Pinpoint the cell where the given text exists, returning its (X, Y) midpoint coordinate. 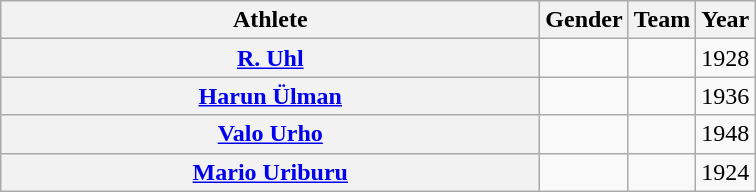
1936 (726, 96)
R. Uhl (270, 58)
1924 (726, 172)
1928 (726, 58)
Mario Uriburu (270, 172)
Harun Ülman (270, 96)
Valo Urho (270, 134)
1948 (726, 134)
Gender (584, 20)
Year (726, 20)
Athlete (270, 20)
Team (662, 20)
